Detect which cell encompasses the target text, then output its [x, y] center coordinate. 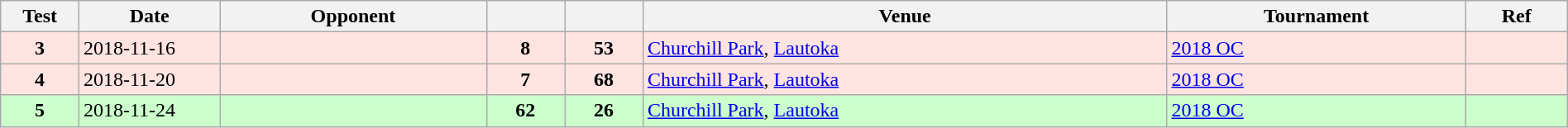
Test [40, 17]
Venue [905, 17]
2018-11-24 [149, 111]
Tournament [1317, 17]
26 [604, 111]
8 [526, 48]
68 [604, 79]
2018-11-20 [149, 79]
3 [40, 48]
Opponent [353, 17]
2018-11-16 [149, 48]
7 [526, 79]
62 [526, 111]
53 [604, 48]
Ref [1517, 17]
Date [149, 17]
5 [40, 111]
4 [40, 79]
